Search for the cell housing the specified text and yield its [X, Y] center coordinate. 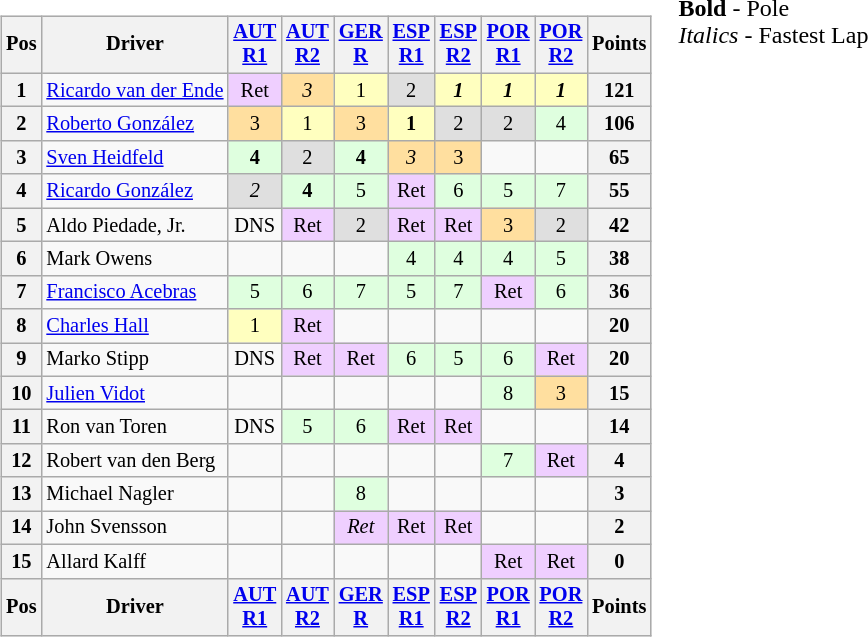
55 [619, 191]
Robert van den Berg [134, 461]
9 [21, 360]
Francisco Acebras [134, 292]
Aldo Piedade, Jr. [134, 225]
Ricardo González [134, 191]
Allard Kalff [134, 561]
121 [619, 90]
65 [619, 158]
11 [21, 427]
106 [619, 124]
Marko Stipp [134, 360]
Roberto González [134, 124]
42 [619, 225]
Charles Hall [134, 326]
13 [21, 494]
Mark Owens [134, 259]
38 [619, 259]
Ricardo van der Ende [134, 90]
Julien Vidot [134, 393]
10 [21, 393]
Sven Heidfeld [134, 158]
John Svensson [134, 528]
12 [21, 461]
Ron van Toren [134, 427]
0 [619, 561]
36 [619, 292]
Michael Nagler [134, 494]
